For the text-containing cell, return its midpoint in [X, Y] coordinate format. 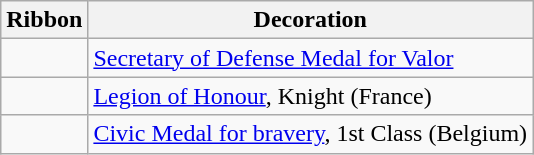
Civic Medal for bravery, 1st Class (Belgium) [310, 134]
Secretary of Defense Medal for Valor [310, 58]
Ribbon [44, 20]
Decoration [310, 20]
Legion of Honour, Knight (France) [310, 96]
